Identify which cell holds the provided text, then report its (x, y) central coordinate. 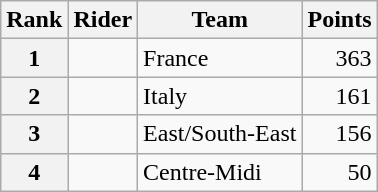
France (220, 58)
Points (340, 20)
156 (340, 134)
363 (340, 58)
Rider (103, 20)
Centre-Midi (220, 172)
1 (34, 58)
161 (340, 96)
3 (34, 134)
Team (220, 20)
Rank (34, 20)
2 (34, 96)
Italy (220, 96)
East/South-East (220, 134)
4 (34, 172)
50 (340, 172)
